Find where the given text appears and provide that cell's center as (X, Y) coordinate. 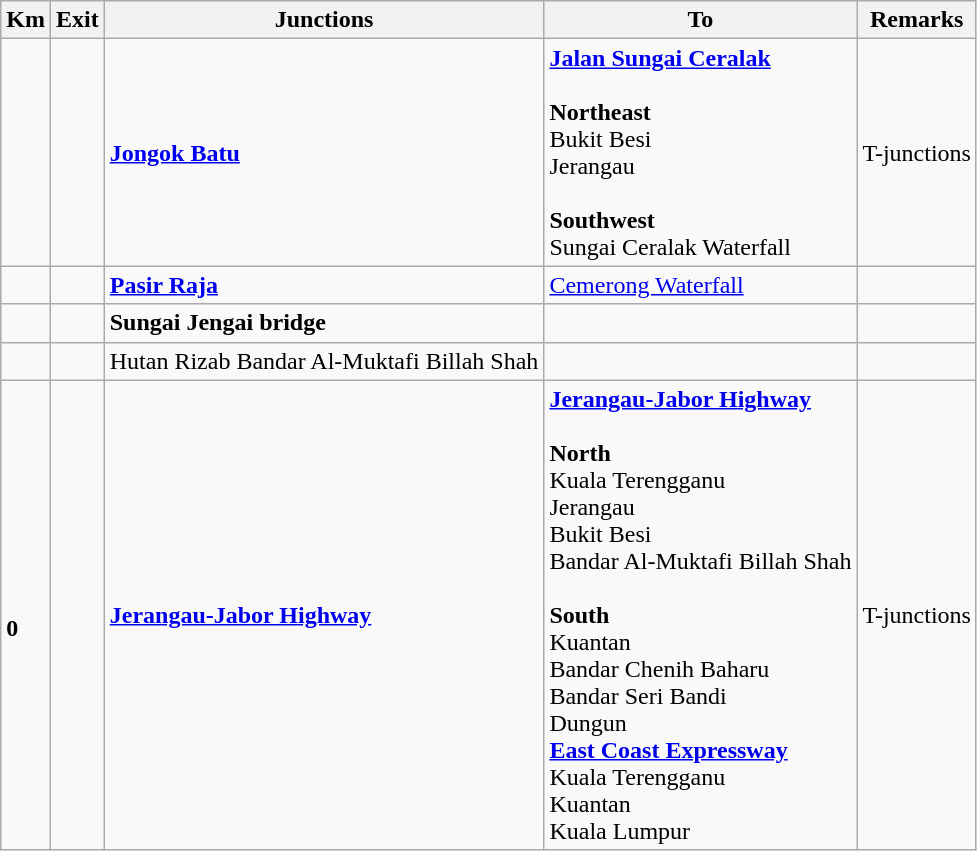
Junctions (324, 20)
Jongok Batu (324, 152)
Km (26, 20)
Pasir Raja (324, 285)
0 (26, 615)
Remarks (917, 20)
Jerangau-Jabor Highway (324, 615)
To (700, 20)
Hutan Rizab Bandar Al-Muktafi Billah Shah (324, 361)
Jalan Sungai CeralakNortheastBukit BesiJerangauSouthwestSungai Ceralak Waterfall (700, 152)
Cemerong Waterfall (700, 285)
Exit (77, 20)
Sungai Jengai bridge (324, 323)
